Determine the [X, Y] coordinate at the center of the cell enclosing the given text.  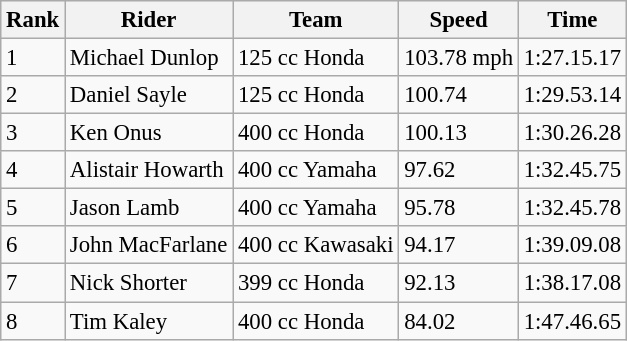
Rider [149, 20]
1 [33, 58]
94.17 [458, 245]
7 [33, 283]
1:38.17.08 [572, 283]
Team [316, 20]
95.78 [458, 208]
103.78 mph [458, 58]
1:27.15.17 [572, 58]
Daniel Sayle [149, 95]
Speed [458, 20]
100.13 [458, 133]
Michael Dunlop [149, 58]
8 [33, 321]
84.02 [458, 321]
1:30.26.28 [572, 133]
3 [33, 133]
6 [33, 245]
97.62 [458, 170]
92.13 [458, 283]
Rank [33, 20]
Alistair Howarth [149, 170]
Ken Onus [149, 133]
4 [33, 170]
400 cc Kawasaki [316, 245]
1:47.46.65 [572, 321]
1:32.45.78 [572, 208]
1:39.09.08 [572, 245]
Jason Lamb [149, 208]
1:29.53.14 [572, 95]
2 [33, 95]
1:32.45.75 [572, 170]
100.74 [458, 95]
John MacFarlane [149, 245]
Nick Shorter [149, 283]
5 [33, 208]
Tim Kaley [149, 321]
399 cc Honda [316, 283]
Time [572, 20]
